Extract the (x, y) coordinate from the center of the cell holding the provided text.  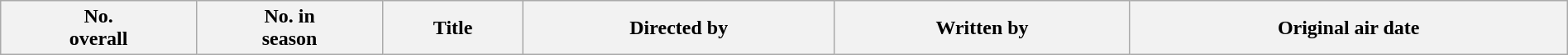
Title (453, 28)
Directed by (678, 28)
Written by (982, 28)
Original air date (1348, 28)
No.overall (99, 28)
No. inseason (289, 28)
